From the cell containing the given text, extract its center point as [x, y] coordinate. 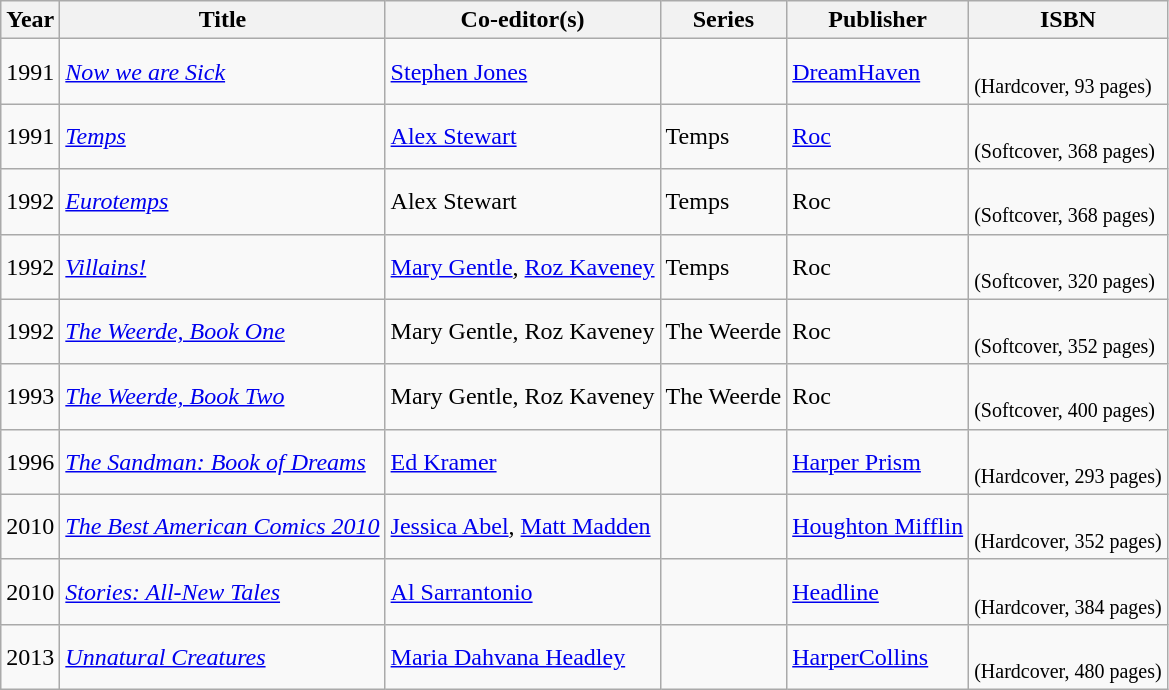
(Hardcover, 480 pages) [1068, 656]
Harper Prism [878, 462]
The Weerde, Book One [222, 332]
The Sandman: Book of Dreams [222, 462]
Jessica Abel, Matt Madden [522, 526]
Eurotemps [222, 202]
Now we are Sick [222, 72]
Series [724, 20]
1996 [30, 462]
ISBN [1068, 20]
Unnatural Creatures [222, 656]
(Hardcover, 352 pages) [1068, 526]
2013 [30, 656]
Stephen Jones [522, 72]
Title [222, 20]
Co-editor(s) [522, 20]
Publisher [878, 20]
Stories: All-New Tales [222, 592]
Houghton Mifflin [878, 526]
(Hardcover, 93 pages) [1068, 72]
Al Sarrantonio [522, 592]
Villains! [222, 266]
Maria Dahvana Headley [522, 656]
HarperCollins [878, 656]
(Hardcover, 384 pages) [1068, 592]
Headline [878, 592]
Year [30, 20]
Ed Kramer [522, 462]
DreamHaven [878, 72]
The Weerde, Book Two [222, 396]
(Softcover, 400 pages) [1068, 396]
(Hardcover, 293 pages) [1068, 462]
1993 [30, 396]
The Best American Comics 2010 [222, 526]
(Softcover, 352 pages) [1068, 332]
(Softcover, 320 pages) [1068, 266]
